Determine the (X, Y) coordinate at the center of the cell enclosing the given text.  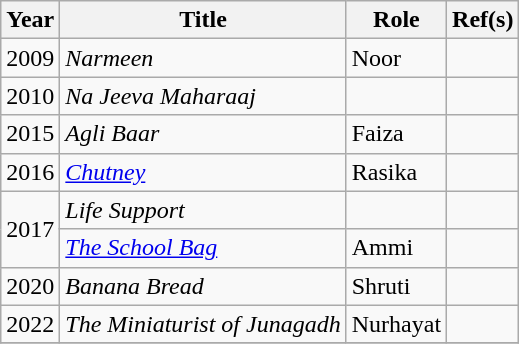
The Miniaturist of Junagadh (203, 324)
2022 (30, 324)
Chutney (203, 172)
Nurhayat (396, 324)
Ammi (396, 248)
Faiza (396, 134)
2020 (30, 286)
Year (30, 20)
Life Support (203, 210)
Ref(s) (483, 20)
Narmeen (203, 58)
Banana Bread (203, 286)
2009 (30, 58)
2016 (30, 172)
Shruti (396, 286)
Title (203, 20)
2017 (30, 229)
Rasika (396, 172)
Agli Baar (203, 134)
Role (396, 20)
Na Jeeva Maharaaj (203, 96)
The School Bag (203, 248)
Noor (396, 58)
2010 (30, 96)
2015 (30, 134)
